Detect which cell encompasses the target text, then output its (x, y) center coordinate. 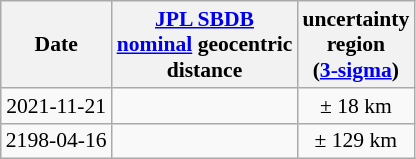
± 18 km (356, 106)
uncertaintyregion(3-sigma) (356, 44)
2021-11-21 (56, 106)
± 129 km (356, 141)
Date (56, 44)
JPL SBDBnominal geocentricdistance (205, 44)
2198-04-16 (56, 141)
